Search for the cell housing the specified text and yield its [X, Y] center coordinate. 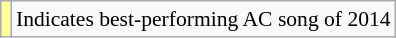
Indicates best-performing AC song of 2014 [204, 19]
